Output the [X, Y] coordinate of the center of the cell containing the given text.  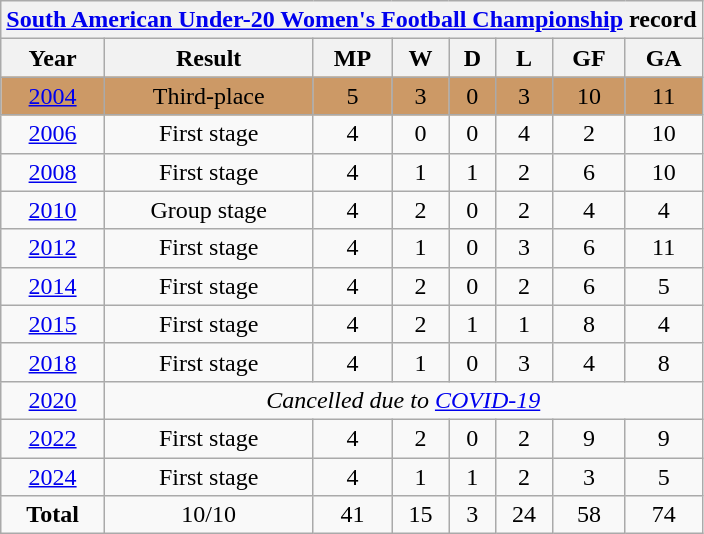
South American Under-20 Women's Football Championship record [352, 20]
2022 [53, 438]
D [472, 58]
24 [524, 515]
2006 [53, 134]
Group stage [208, 210]
2014 [53, 286]
2018 [53, 362]
MP [352, 58]
10/10 [208, 515]
W [420, 58]
Cancelled due to COVID-19 [403, 400]
74 [664, 515]
Year [53, 58]
2020 [53, 400]
GA [664, 58]
Result [208, 58]
2004 [53, 96]
L [524, 58]
2010 [53, 210]
Third-place [208, 96]
GF [589, 58]
2015 [53, 324]
2008 [53, 172]
41 [352, 515]
2024 [53, 477]
Total [53, 515]
15 [420, 515]
58 [589, 515]
2012 [53, 248]
